Find where the given text appears and provide that cell's center as [x, y] coordinate. 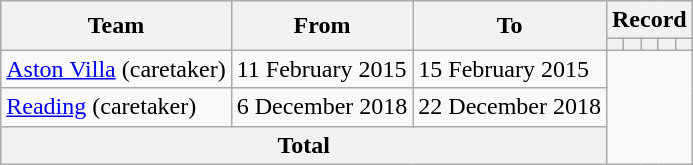
To [510, 26]
Aston Villa (caretaker) [116, 69]
From [322, 26]
11 February 2015 [322, 69]
Team [116, 26]
Reading (caretaker) [116, 107]
Record [649, 20]
15 February 2015 [510, 69]
6 December 2018 [322, 107]
22 December 2018 [510, 107]
Total [304, 145]
